Determine the (X, Y) coordinate at the center of the cell enclosing the given text.  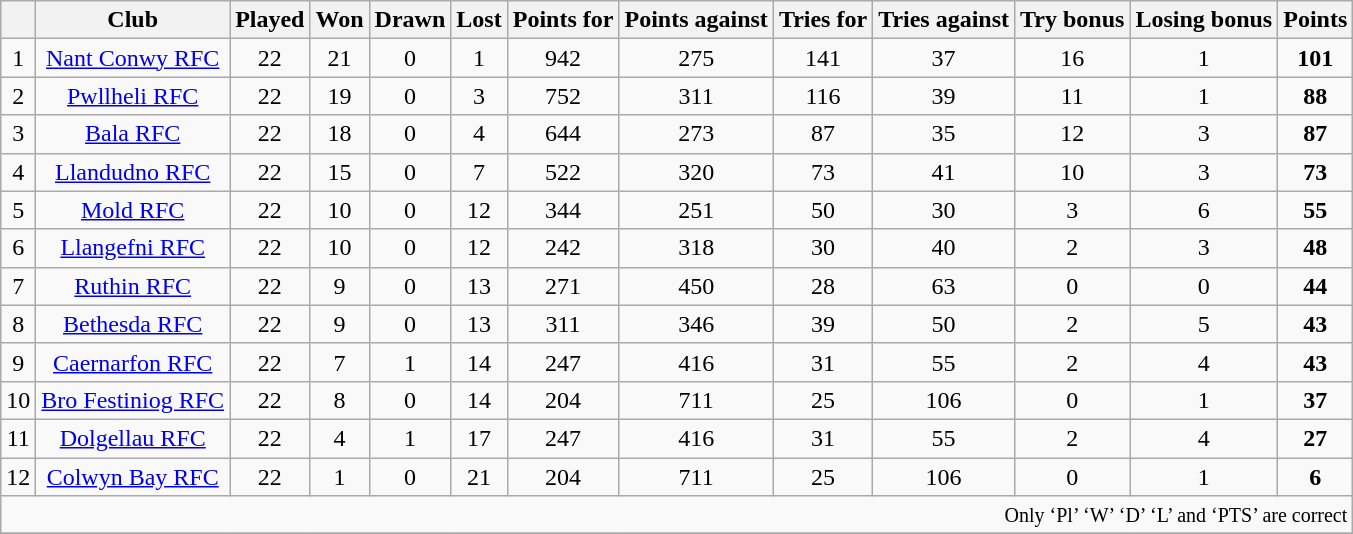
17 (479, 438)
101 (1316, 58)
27 (1316, 438)
28 (822, 286)
Drawn (410, 20)
320 (696, 172)
Dolgellau RFC (133, 438)
Losing bonus (1204, 20)
141 (822, 58)
275 (696, 58)
Points against (696, 20)
Try bonus (1072, 20)
344 (563, 210)
19 (340, 96)
Caernarfon RFC (133, 362)
271 (563, 286)
Bala RFC (133, 134)
522 (563, 172)
318 (696, 248)
41 (944, 172)
Nant Conwy RFC (133, 58)
88 (1316, 96)
Club (133, 20)
63 (944, 286)
251 (696, 210)
Bethesda RFC (133, 324)
Played (270, 20)
450 (696, 286)
242 (563, 248)
Bro Festiniog RFC (133, 400)
15 (340, 172)
Mold RFC (133, 210)
Only ‘Pl’ ‘W’ ‘D’ ‘L’ and ‘PTS’ are correct (677, 515)
Won (340, 20)
Tries for (822, 20)
40 (944, 248)
44 (1316, 286)
Lost (479, 20)
Colwyn Bay RFC (133, 477)
752 (563, 96)
48 (1316, 248)
16 (1072, 58)
Ruthin RFC (133, 286)
644 (563, 134)
942 (563, 58)
116 (822, 96)
Llangefni RFC (133, 248)
Points (1316, 20)
Llandudno RFC (133, 172)
35 (944, 134)
273 (696, 134)
346 (696, 324)
Tries against (944, 20)
18 (340, 134)
Pwllheli RFC (133, 96)
Points for (563, 20)
